Scan for the cell matching the given text and deliver its [x, y] coordinate at center. 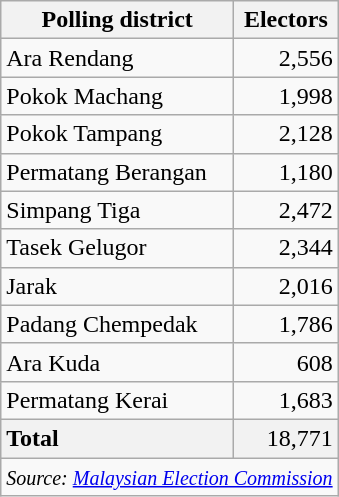
Jarak [118, 286]
Total [118, 438]
608 [286, 362]
2,128 [286, 134]
1,786 [286, 324]
Electors [286, 20]
Ara Rendang [118, 58]
Tasek Gelugor [118, 248]
Permatang Kerai [118, 400]
Pokok Machang [118, 96]
Padang Chempedak [118, 324]
1,180 [286, 172]
18,771 [286, 438]
2,016 [286, 286]
Polling district [118, 20]
2,344 [286, 248]
Ara Kuda [118, 362]
2,556 [286, 58]
Pokok Tampang [118, 134]
Simpang Tiga [118, 210]
1,683 [286, 400]
Permatang Berangan [118, 172]
1,998 [286, 96]
2,472 [286, 210]
Source: Malaysian Election Commission [170, 477]
